Output the (X, Y) coordinate of the center of the cell containing the given text.  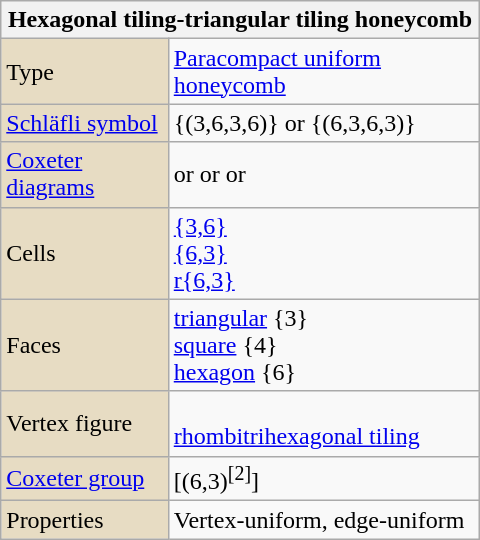
Paracompact uniform honeycomb (324, 72)
[(6,3)[2]] (324, 478)
Vertex figure (84, 424)
Coxeter diagrams (84, 174)
Coxeter group (84, 478)
{(3,6,3,6)} or {(6,3,6,3)} (324, 123)
Schläfli symbol (84, 123)
rhombitrihexagonal tiling (324, 424)
triangular {3}square {4}hexagon {6} (324, 345)
Faces (84, 345)
Hexagonal tiling-triangular tiling honeycomb (240, 20)
or or or (324, 174)
Properties (84, 520)
Vertex-uniform, edge-uniform (324, 520)
{3,6} {6,3} r{6,3} (324, 253)
Type (84, 72)
Cells (84, 253)
